Extract the (x, y) coordinate from the center of the cell holding the provided text.  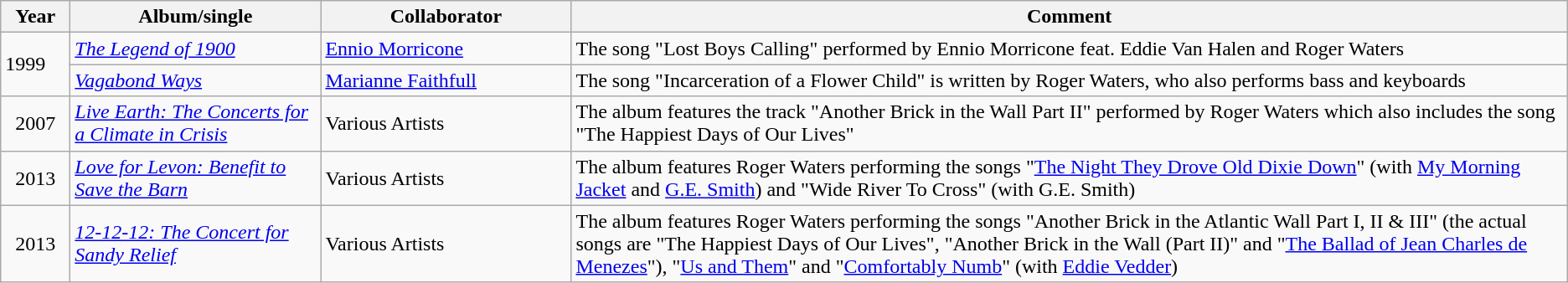
The song "Lost Boys Calling" performed by Ennio Morricone feat. Eddie Van Halen and Roger Waters (1069, 49)
Ennio Morricone (446, 49)
Year (35, 17)
1999 (35, 64)
2007 (35, 124)
Comment (1069, 17)
Collaborator (446, 17)
Vagabond Ways (196, 80)
12-12-12: The Concert for Sandy Relief (196, 244)
The Legend of 1900 (196, 49)
The song "Incarceration of a Flower Child" is written by Roger Waters, who also performs bass and keyboards (1069, 80)
Live Earth: The Concerts for a Climate in Crisis (196, 124)
Album/single (196, 17)
Love for Levon: Benefit to Save the Barn (196, 178)
Marianne Faithfull (446, 80)
